From the cell containing the given text, extract its center point as [x, y] coordinate. 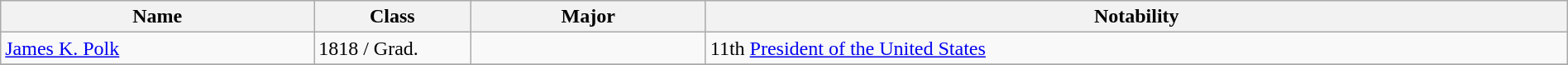
James K. Polk [157, 48]
Class [392, 17]
11th President of the United States [1136, 48]
Notability [1136, 17]
1818 / Grad. [392, 48]
Major [588, 17]
Name [157, 17]
